Output the [X, Y] coordinate of the center of the cell containing the given text.  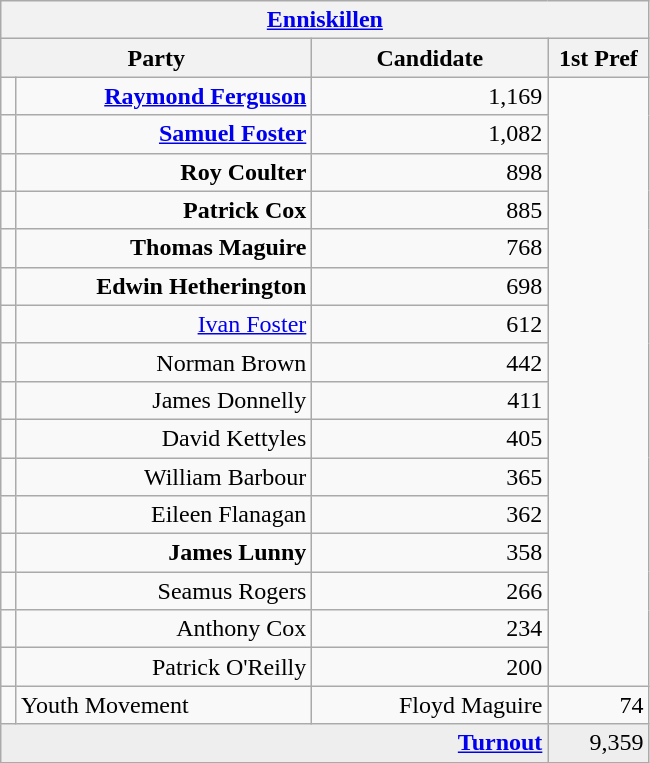
Raymond Ferguson [164, 96]
Samuel Foster [164, 134]
Norman Brown [164, 362]
411 [430, 400]
365 [430, 477]
Candidate [430, 58]
1,169 [430, 96]
898 [430, 172]
Enniskillen [325, 20]
885 [430, 210]
Ivan Foster [164, 324]
James Donnelly [164, 400]
Party [156, 58]
442 [430, 362]
234 [430, 629]
Turnout [274, 743]
200 [430, 667]
Edwin Hetherington [164, 286]
358 [430, 553]
Roy Coulter [164, 172]
698 [430, 286]
Eileen Flanagan [164, 515]
Floyd Maguire [430, 705]
9,359 [598, 743]
768 [430, 248]
612 [430, 324]
1,082 [430, 134]
1st Pref [598, 58]
David Kettyles [164, 438]
Patrick Cox [164, 210]
405 [430, 438]
Patrick O'Reilly [164, 667]
Anthony Cox [164, 629]
266 [430, 591]
James Lunny [164, 553]
362 [430, 515]
74 [598, 705]
William Barbour [164, 477]
Youth Movement [164, 705]
Thomas Maguire [164, 248]
Seamus Rogers [164, 591]
